Detect which cell encompasses the target text, then output its [x, y] center coordinate. 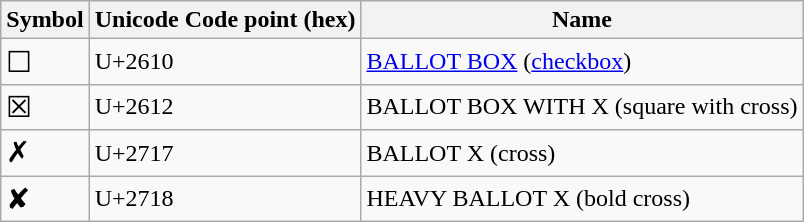
Symbol [45, 20]
☒ [45, 107]
U+2612 [225, 107]
✗ [45, 153]
BALLOT BOX (checkbox) [582, 62]
☐ [45, 62]
U+2610 [225, 62]
Name [582, 20]
U+2718 [225, 199]
BALLOT BOX WITH X (square with cross) [582, 107]
HEAVY BALLOT X (bold cross) [582, 199]
BALLOT X (cross) [582, 153]
✘ [45, 199]
Unicode Code point (hex) [225, 20]
U+2717 [225, 153]
